From the cell containing the given text, extract its center point as [x, y] coordinate. 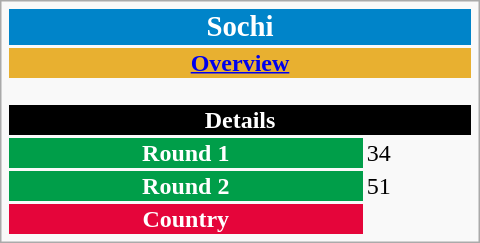
51 [418, 186]
Round 1 [186, 153]
Round 2 [186, 186]
Overview [240, 63]
Sochi [240, 27]
34 [418, 153]
Details [240, 120]
Country [186, 219]
